Return the [x, y] coordinate for the center point of the cell that contains the specified text.  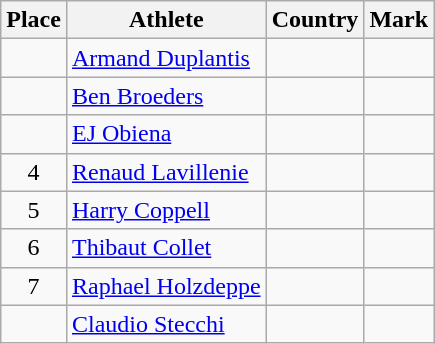
Claudio Stecchi [166, 324]
Raphael Holzdeppe [166, 286]
Ben Broeders [166, 96]
Thibaut Collet [166, 248]
Athlete [166, 20]
Armand Duplantis [166, 58]
Renaud Lavillenie [166, 172]
5 [34, 210]
6 [34, 248]
EJ Obiena [166, 134]
Place [34, 20]
Harry Coppell [166, 210]
Mark [399, 20]
Country [315, 20]
4 [34, 172]
7 [34, 286]
